Capture the cell that displays the provided text and extract its [X, Y] central coordinate. 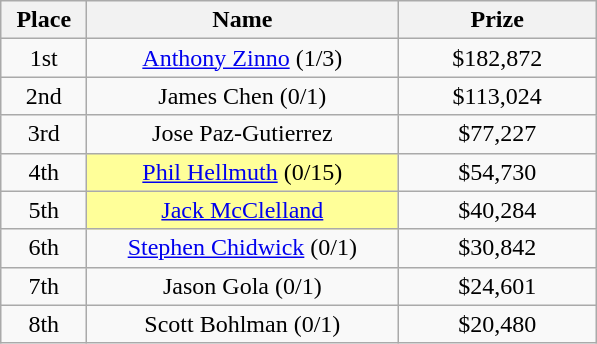
6th [44, 248]
8th [44, 324]
3rd [44, 134]
Phil Hellmuth (0/15) [242, 172]
5th [44, 210]
4th [44, 172]
Jack McClelland [242, 210]
Stephen Chidwick (0/1) [242, 248]
$113,024 [498, 96]
$40,284 [498, 210]
$54,730 [498, 172]
$182,872 [498, 58]
$30,842 [498, 248]
2nd [44, 96]
Jason Gola (0/1) [242, 286]
1st [44, 58]
$77,227 [498, 134]
Scott Bohlman (0/1) [242, 324]
Jose Paz-Gutierrez [242, 134]
Name [242, 20]
Prize [498, 20]
$20,480 [498, 324]
James Chen (0/1) [242, 96]
$24,601 [498, 286]
Place [44, 20]
7th [44, 286]
Anthony Zinno (1/3) [242, 58]
